Pinpoint the cell where the given text exists, returning its [x, y] midpoint coordinate. 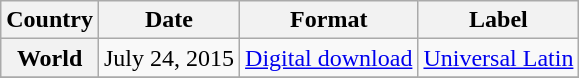
World [50, 58]
Universal Latin [498, 58]
July 24, 2015 [168, 58]
Digital download [329, 58]
Country [50, 20]
Date [168, 20]
Label [498, 20]
Format [329, 20]
